Identify which cell holds the provided text, then report its [X, Y] central coordinate. 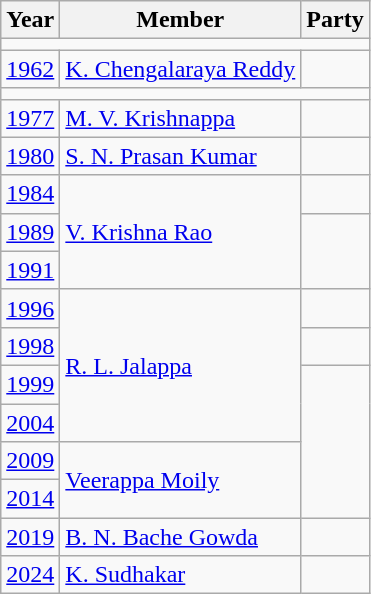
K. Chengalaraya Reddy [180, 69]
B. N. Bache Gowda [180, 537]
2019 [30, 537]
S. N. Prasan Kumar [180, 156]
Veerappa Moily [180, 480]
Member [180, 20]
Party [335, 20]
1996 [30, 308]
V. Krishna Rao [180, 232]
2014 [30, 499]
Year [30, 20]
1998 [30, 346]
K. Sudhakar [180, 575]
2024 [30, 575]
1999 [30, 384]
1977 [30, 118]
R. L. Jalappa [180, 365]
1980 [30, 156]
2009 [30, 461]
1991 [30, 270]
1984 [30, 194]
1989 [30, 232]
1962 [30, 69]
M. V. Krishnappa [180, 118]
2004 [30, 423]
